Find where the given text appears and provide that cell's center as (x, y) coordinate. 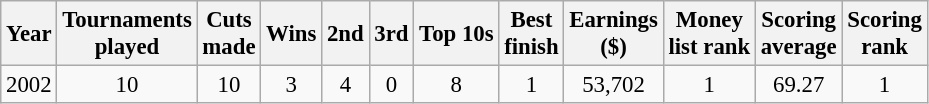
Moneylist rank (709, 34)
Earnings ($) (614, 34)
53,702 (614, 85)
Wins (292, 34)
4 (346, 85)
Top 10s (456, 34)
Cuts made (229, 34)
8 (456, 85)
Scoringrank (884, 34)
Year (29, 34)
0 (392, 85)
2002 (29, 85)
2nd (346, 34)
Scoringaverage (798, 34)
3 (292, 85)
Tournamentsplayed (127, 34)
Bestfinish (532, 34)
69.27 (798, 85)
3rd (392, 34)
